Identify which cell holds the provided text, then report its (X, Y) central coordinate. 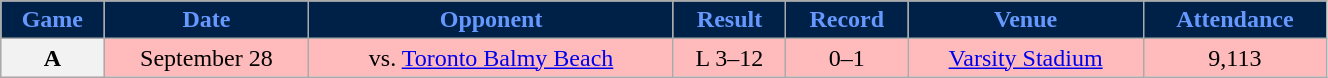
Game (52, 20)
Venue (1026, 20)
Attendance (1234, 20)
0–1 (847, 58)
vs. Toronto Balmy Beach (491, 58)
September 28 (206, 58)
9,113 (1234, 58)
Record (847, 20)
L 3–12 (729, 58)
Result (729, 20)
A (52, 58)
Varsity Stadium (1026, 58)
Opponent (491, 20)
Date (206, 20)
